From the cell containing the given text, extract its center point as (X, Y) coordinate. 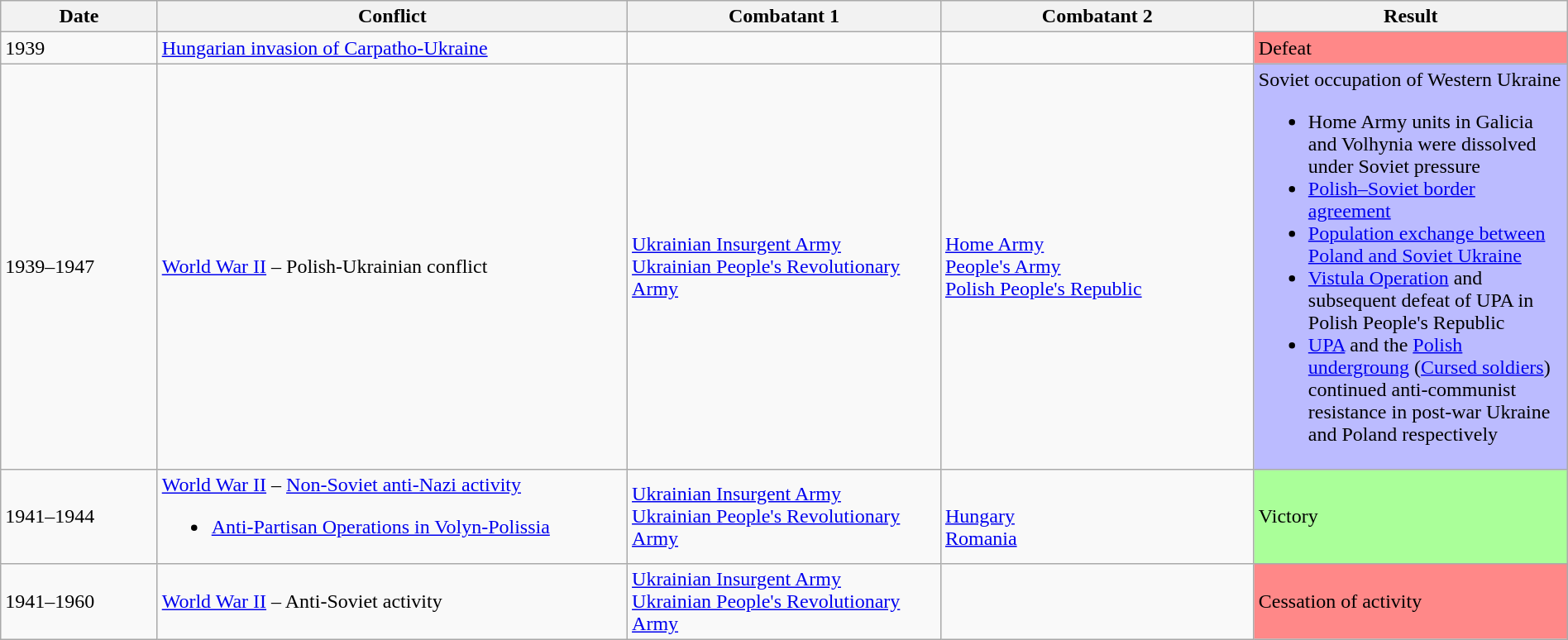
Hungary Romania (1097, 516)
World War II – Non-Soviet anti-Nazi activityAnti-Partisan Operations in Volyn-Polissia (392, 516)
Combatant 1 (784, 17)
Defeat (1411, 48)
Combatant 2 (1097, 17)
Victory (1411, 516)
Conflict (392, 17)
Hungarian invasion of Carpatho-Ukraine (392, 48)
World War II – Anti-Soviet activity (392, 601)
World War II – Polish-Ukrainian conflict (392, 266)
1941–1944 (79, 516)
Home Army People's Army Polish People's Republic (1097, 266)
Cessation of activity (1411, 601)
Result (1411, 17)
1939 (79, 48)
1939–1947 (79, 266)
1941–1960 (79, 601)
Date (79, 17)
